From the cell containing the given text, extract its center point as (X, Y) coordinate. 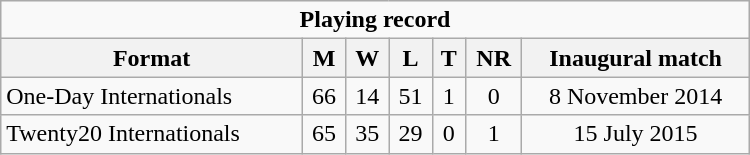
8 November 2014 (636, 96)
L (410, 58)
35 (368, 134)
Playing record (375, 20)
NR (493, 58)
29 (410, 134)
14 (368, 96)
Twenty20 Internationals (152, 134)
One-Day Internationals (152, 96)
66 (324, 96)
T (448, 58)
Format (152, 58)
65 (324, 134)
51 (410, 96)
Inaugural match (636, 58)
W (368, 58)
M (324, 58)
15 July 2015 (636, 134)
